From the cell containing the given text, extract its center point as [X, Y] coordinate. 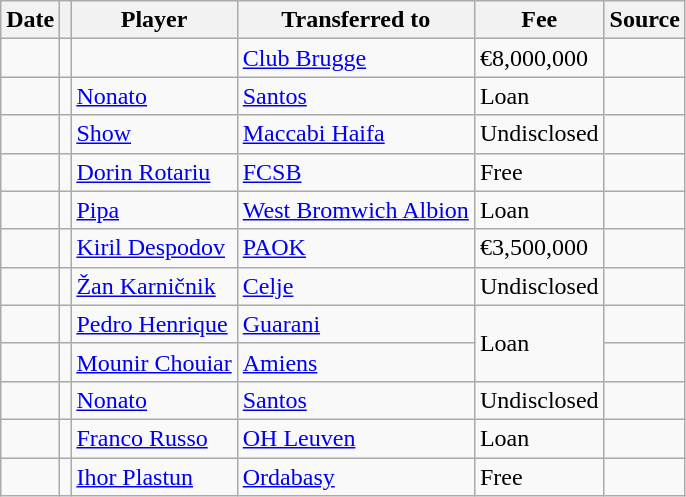
Dorin Rotariu [154, 172]
Player [154, 20]
FCSB [356, 172]
Maccabi Haifa [356, 134]
Ihor Plastun [154, 477]
Amiens [356, 362]
OH Leuven [356, 438]
Guarani [356, 324]
Club Brugge [356, 58]
Ordabasy [356, 477]
Source [644, 20]
€3,500,000 [539, 248]
Mounir Chouiar [154, 362]
Kiril Despodov [154, 248]
Pipa [154, 210]
Transferred to [356, 20]
Celje [356, 286]
PAOK [356, 248]
€8,000,000 [539, 58]
Date [30, 20]
Franco Russo [154, 438]
Show [154, 134]
Žan Karničnik [154, 286]
Fee [539, 20]
Pedro Henrique [154, 324]
West Bromwich Albion [356, 210]
